Scan for the cell matching the given text and deliver its (X, Y) coordinate at center. 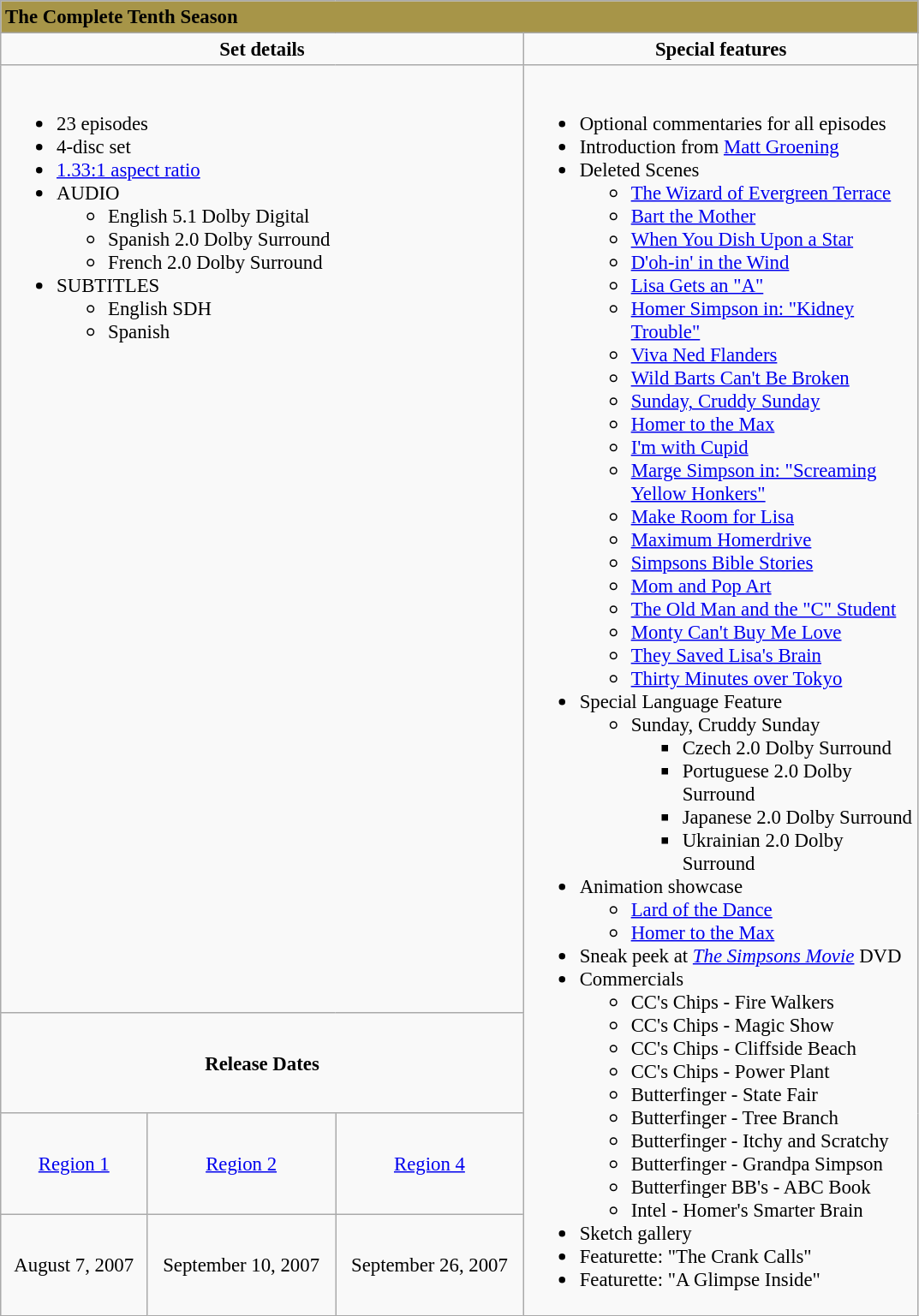
September 10, 2007 (242, 1265)
Release Dates (262, 1063)
The Complete Tenth Season (459, 17)
Set details (262, 50)
August 7, 2007 (74, 1265)
23 episodes4-disc set1.33:1 aspect ratioAUDIOEnglish 5.1 Dolby DigitalSpanish 2.0 Dolby SurroundFrench 2.0 Dolby SurroundSUBTITLESEnglish SDHSpanish (262, 539)
September 26, 2007 (430, 1265)
Region 1 (74, 1164)
Special features (721, 50)
Region 2 (242, 1164)
Region 4 (430, 1164)
